Find where the given text appears and provide that cell's center as [x, y] coordinate. 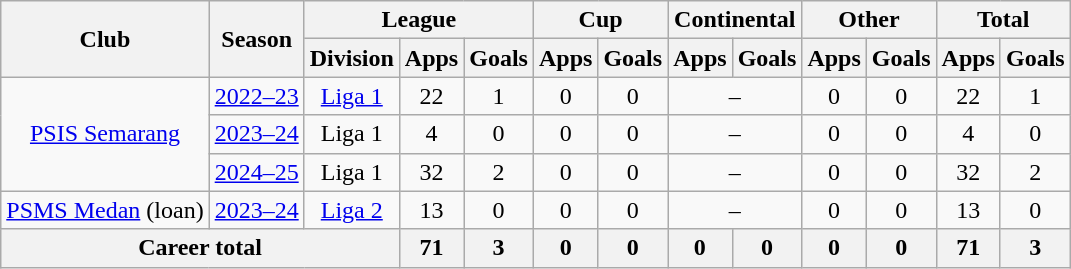
Other [869, 20]
Total [1003, 20]
Liga 2 [352, 210]
Cup [600, 20]
Club [105, 39]
PSIS Semarang [105, 134]
PSMS Medan (loan) [105, 210]
Division [352, 58]
Season [256, 39]
Continental [735, 20]
2024–25 [256, 172]
2022–23 [256, 96]
Career total [200, 248]
League [418, 20]
